Determine the [X, Y] coordinate at the center of the cell enclosing the given text.  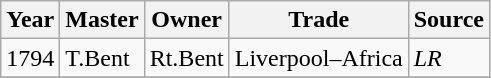
Source [448, 20]
LR [448, 58]
Owner [186, 20]
Year [30, 20]
Rt.Bent [186, 58]
T.Bent [102, 58]
Master [102, 20]
Trade [318, 20]
Liverpool–Africa [318, 58]
1794 [30, 58]
